Detect which cell encompasses the target text, then output its (X, Y) center coordinate. 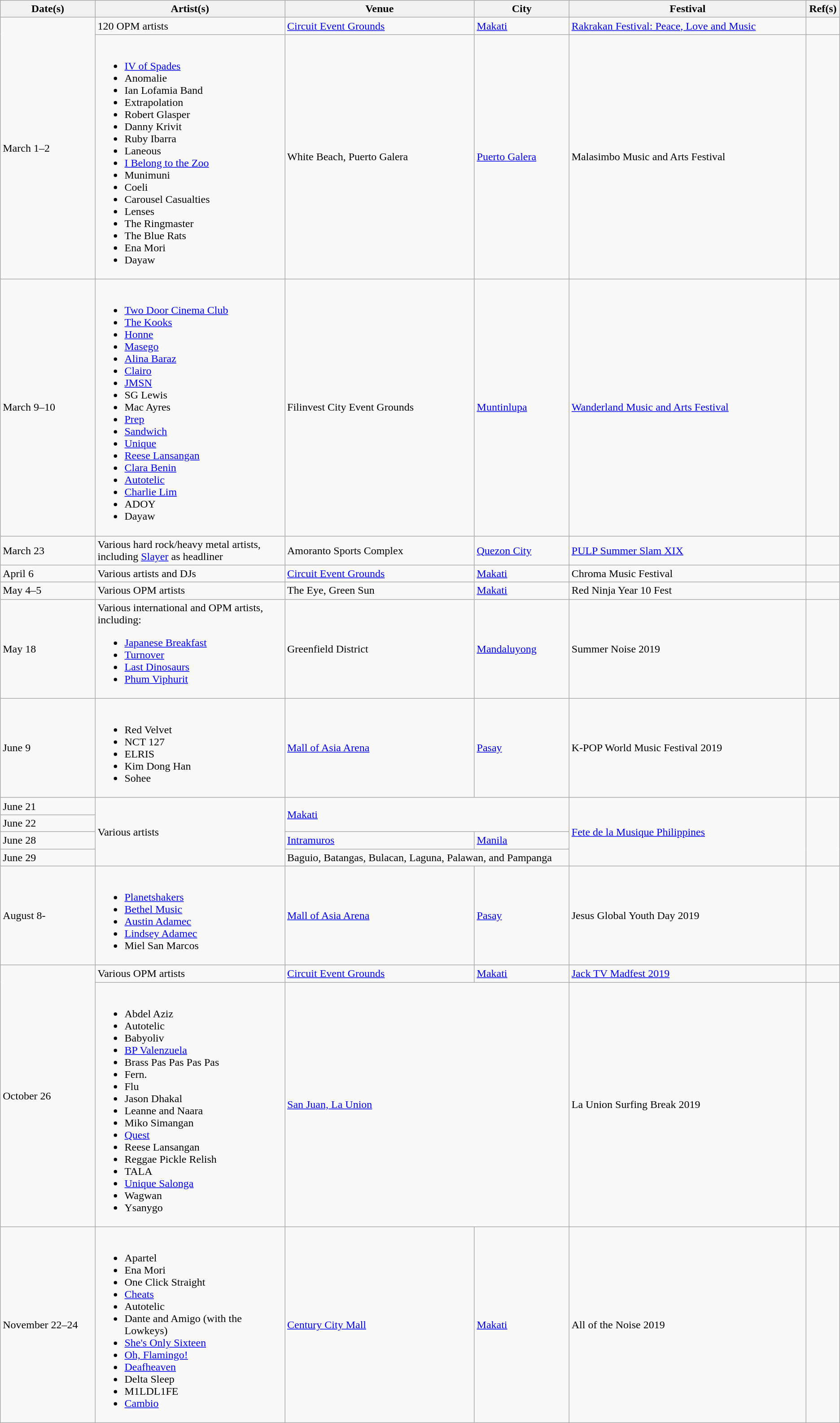
All of the Noise 2019 (687, 1325)
The Eye, Green Sun (380, 591)
May 18 (48, 649)
Mandaluyong (521, 649)
October 26 (48, 1096)
Century City Mall (380, 1325)
Rakrakan Festival: Peace, Love and Music (687, 26)
PlanetshakersBethel MusicAustin AdamecLindsey AdamecMiel San Marcos (190, 915)
Venue (380, 9)
Manila (521, 840)
City (521, 9)
Festival (687, 9)
Puerto Galera (521, 157)
Muntinlupa (521, 407)
Intramuros (380, 840)
June 22 (48, 823)
Date(s) (48, 9)
March 23 (48, 550)
April 6 (48, 574)
Chroma Music Festival (687, 574)
San Juan, La Union (427, 1105)
March 1–2 (48, 148)
Red Ninja Year 10 Fest (687, 591)
Ref(s) (823, 9)
Fete de la Musique Philippines (687, 832)
Filinvest City Event Grounds (380, 407)
March 9–10 (48, 407)
June 21 (48, 806)
Wanderland Music and Arts Festival (687, 407)
Greenfield District (380, 649)
PULP Summer Slam XIX (687, 550)
ApartelEna MoriOne Click StraightCheatsAutotelicDante and Amigo (with the Lowkeys)She's Only SixteenOh, Flamingo!DeafheavenDelta SleepM1LDL1FECambio (190, 1325)
120 OPM artists (190, 26)
June 9 (48, 748)
Malasimbo Music and Arts Festival (687, 157)
Various international and OPM artists, including:Japanese BreakfastTurnoverLast DinosaursPhum Viphurit (190, 649)
Quezon City (521, 550)
Summer Noise 2019 (687, 649)
May 4–5 (48, 591)
K-POP World Music Festival 2019 (687, 748)
Baguio, Batangas, Bulacan, Laguna, Palawan, and Pampanga (427, 858)
June 28 (48, 840)
La Union Surfing Break 2019 (687, 1105)
Artist(s) (190, 9)
Various artists (190, 832)
White Beach, Puerto Galera (380, 157)
Jesus Global Youth Day 2019 (687, 915)
Red VelvetNCT 127ELRISKim Dong HanSohee (190, 748)
Various artists and DJs (190, 574)
August 8- (48, 915)
Various hard rock/heavy metal artists, including Slayer as headliner (190, 550)
Amoranto Sports Complex (380, 550)
November 22–24 (48, 1325)
Jack TV Madfest 2019 (687, 974)
June 29 (48, 858)
